Provide the [X, Y] coordinate of the cell's center where the given text is located.  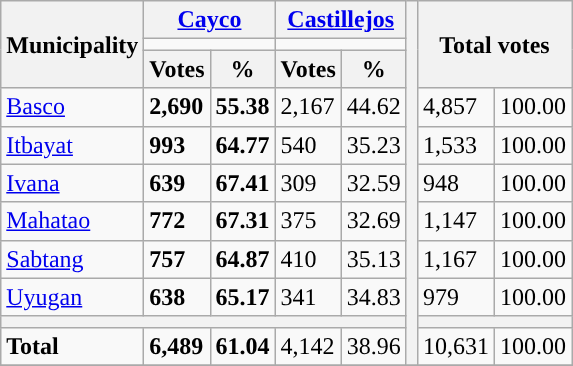
979 [456, 297]
341 [308, 297]
2,690 [177, 107]
Basco [72, 107]
4,142 [308, 346]
1,167 [456, 259]
639 [177, 183]
Itbayat [72, 145]
Total votes [494, 44]
32.69 [374, 221]
34.83 [374, 297]
Mahatao [72, 221]
375 [308, 221]
4,857 [456, 107]
948 [456, 183]
61.04 [242, 346]
410 [308, 259]
64.87 [242, 259]
6,489 [177, 346]
65.17 [242, 297]
38.96 [374, 346]
1,147 [456, 221]
64.77 [242, 145]
55.38 [242, 107]
2,167 [308, 107]
309 [308, 183]
1,533 [456, 145]
Total [72, 346]
32.59 [374, 183]
757 [177, 259]
Uyugan [72, 297]
67.31 [242, 221]
10,631 [456, 346]
35.13 [374, 259]
Castillejos [340, 20]
772 [177, 221]
Ivana [72, 183]
540 [308, 145]
67.41 [242, 183]
Cayco [210, 20]
Sabtang [72, 259]
44.62 [374, 107]
638 [177, 297]
Municipality [72, 44]
35.23 [374, 145]
993 [177, 145]
